Provide the (x, y) coordinate of the cell's center where the given text is located.  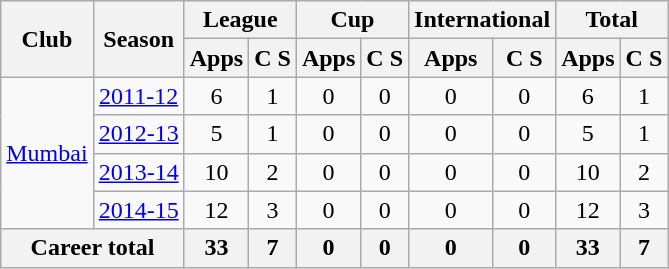
Mumbai (47, 153)
League (240, 20)
Career total (92, 248)
Club (47, 39)
Total (612, 20)
International (482, 20)
2012-13 (138, 134)
2014-15 (138, 210)
2013-14 (138, 172)
Season (138, 39)
Cup (352, 20)
2011-12 (138, 96)
